Locate the cell with the specified text and output its [X, Y] center coordinate. 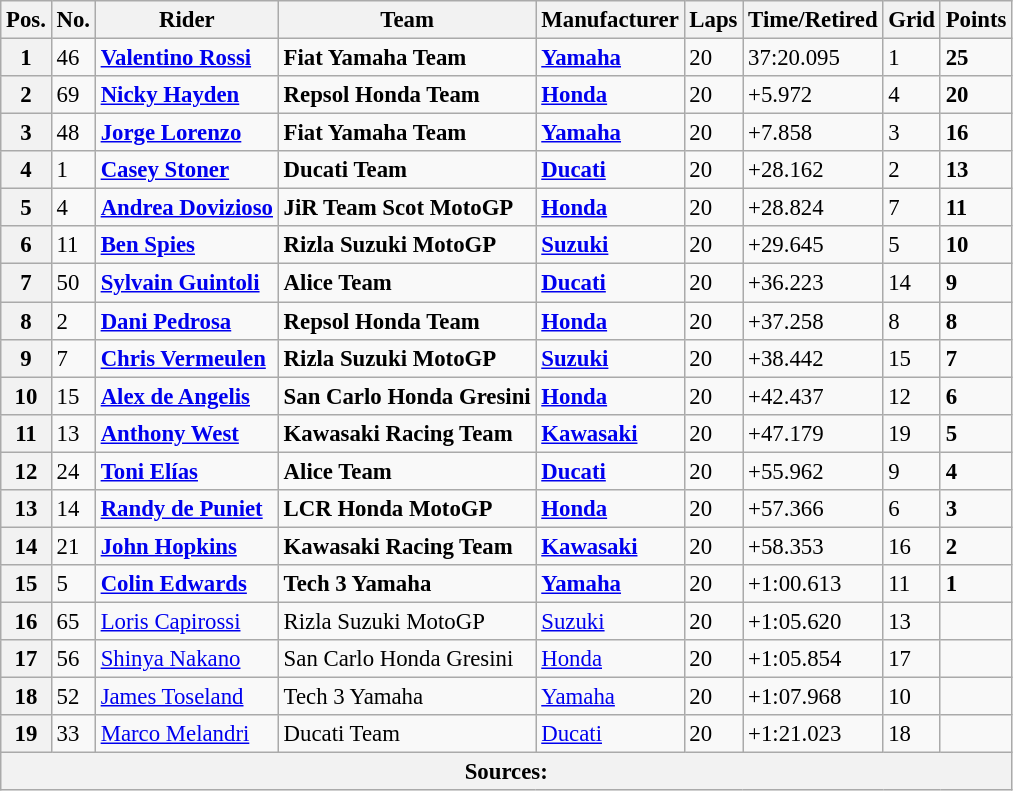
46 [73, 58]
Pos. [26, 20]
+28.162 [813, 170]
+1:21.023 [813, 734]
24 [73, 471]
+57.366 [813, 509]
Ben Spies [186, 245]
+29.645 [813, 245]
Sources: [506, 772]
+58.353 [813, 546]
Loris Capirossi [186, 621]
Points [976, 20]
Shinya Nakano [186, 659]
JiR Team Scot MotoGP [407, 208]
+5.972 [813, 95]
+47.179 [813, 433]
21 [73, 546]
Grid [912, 20]
65 [73, 621]
Manufacturer [610, 20]
52 [73, 697]
+7.858 [813, 133]
+28.824 [813, 208]
Casey Stoner [186, 170]
+1:05.854 [813, 659]
LCR Honda MotoGP [407, 509]
25 [976, 58]
Toni Elías [186, 471]
Colin Edwards [186, 584]
+36.223 [813, 283]
Andrea Dovizioso [186, 208]
Marco Melandri [186, 734]
Anthony West [186, 433]
Jorge Lorenzo [186, 133]
69 [73, 95]
+1:00.613 [813, 584]
Nicky Hayden [186, 95]
50 [73, 283]
+55.962 [813, 471]
48 [73, 133]
+38.442 [813, 358]
Alex de Angelis [186, 396]
+1:05.620 [813, 621]
Time/Retired [813, 20]
Chris Vermeulen [186, 358]
Rider [186, 20]
James Toseland [186, 697]
+42.437 [813, 396]
56 [73, 659]
33 [73, 734]
Team [407, 20]
John Hopkins [186, 546]
No. [73, 20]
Laps [714, 20]
37:20.095 [813, 58]
+1:07.968 [813, 697]
Dani Pedrosa [186, 321]
Valentino Rossi [186, 58]
Randy de Puniet [186, 509]
Sylvain Guintoli [186, 283]
+37.258 [813, 321]
